Determine the [x, y] coordinate at the center of the cell enclosing the given text.  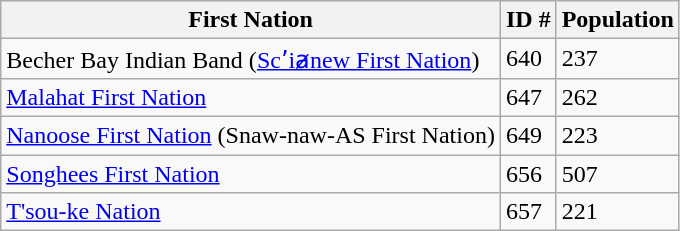
647 [528, 97]
Population [618, 20]
ID # [528, 20]
Nanoose First Nation (Snaw-naw-AS First Nation) [251, 135]
First Nation [251, 20]
Malahat First Nation [251, 97]
223 [618, 135]
657 [528, 212]
262 [618, 97]
656 [528, 173]
Songhees First Nation [251, 173]
649 [528, 135]
507 [618, 173]
640 [528, 59]
221 [618, 212]
237 [618, 59]
T'sou-ke Nation [251, 212]
Becher Bay Indian Band (Scʼiⱥnew First Nation) [251, 59]
